Provide the [X, Y] coordinate of the cell's center where the given text is located.  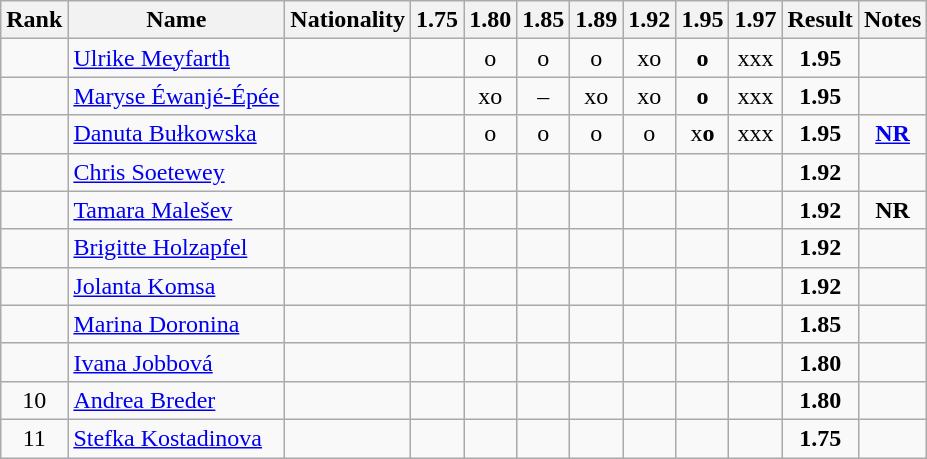
Ivana Jobbová [176, 362]
1.89 [596, 20]
Chris Soetewey [176, 172]
Ulrike Meyfarth [176, 58]
Marina Doronina [176, 324]
Rank [34, 20]
Maryse Éwanjé-Épée [176, 96]
Danuta Bułkowska [176, 134]
Result [820, 20]
Jolanta Komsa [176, 286]
Brigitte Holzapfel [176, 248]
Stefka Kostadinova [176, 438]
Name [176, 20]
Andrea Breder [176, 400]
11 [34, 438]
Nationality [348, 20]
– [544, 96]
Notes [892, 20]
10 [34, 400]
Tamara Malešev [176, 210]
1.97 [756, 20]
